For the text-containing cell, return its midpoint in [X, Y] coordinate format. 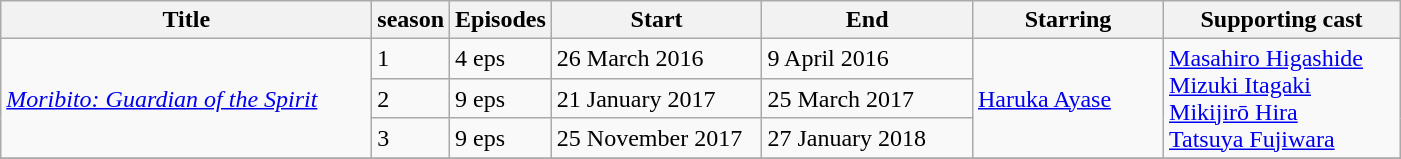
Haruka Ayase [1068, 98]
25 November 2017 [656, 138]
Title [186, 20]
21 January 2017 [656, 98]
Starring [1068, 20]
9 April 2016 [868, 59]
27 January 2018 [868, 138]
season [411, 20]
25 March 2017 [868, 98]
3 [411, 138]
Moribito: Guardian of the Spirit [186, 98]
4 eps [501, 59]
26 March 2016 [656, 59]
2 [411, 98]
Episodes [501, 20]
Masahiro HigashideMizuki ItagakiMikijirō HiraTatsuya Fujiwara [1282, 98]
1 [411, 59]
Supporting cast [1282, 20]
End [868, 20]
Start [656, 20]
